Find where the given text appears and provide that cell's center as (x, y) coordinate. 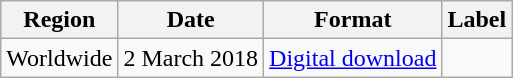
Date (191, 20)
Worldwide (60, 58)
Region (60, 20)
Label (477, 20)
Format (353, 20)
Digital download (353, 58)
2 March 2018 (191, 58)
